For the text-containing cell, return its midpoint in (x, y) coordinate format. 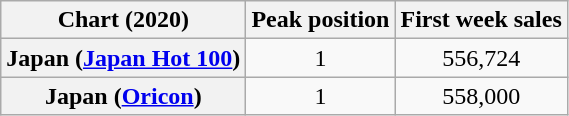
556,724 (481, 58)
Chart (2020) (124, 20)
Japan (Oricon) (124, 96)
Japan (Japan Hot 100) (124, 58)
558,000 (481, 96)
Peak position (320, 20)
First week sales (481, 20)
